For the text-containing cell, return its midpoint in (x, y) coordinate format. 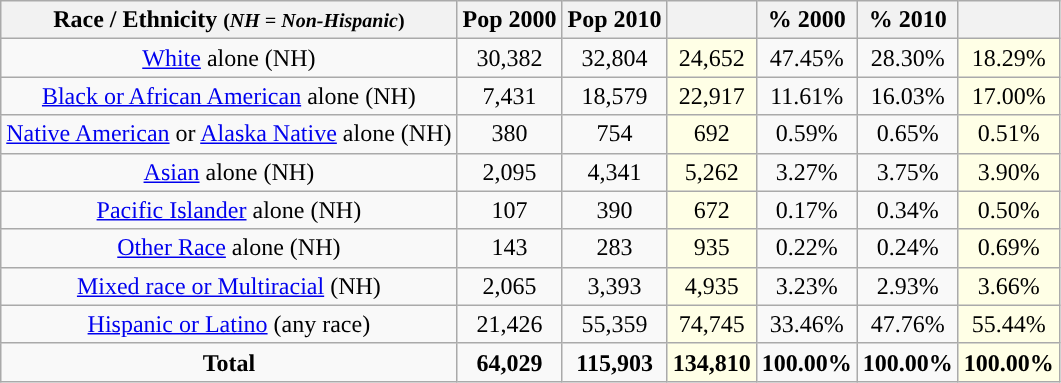
3.27% (806, 172)
Native American or Alaska Native alone (NH) (229, 134)
2,065 (510, 286)
47.45% (806, 58)
64,029 (510, 362)
672 (712, 210)
55.44% (1008, 324)
33.46% (806, 324)
754 (614, 134)
Hispanic or Latino (any race) (229, 324)
0.50% (1008, 210)
2,095 (510, 172)
7,431 (510, 96)
4,935 (712, 286)
390 (614, 210)
30,382 (510, 58)
Mixed race or Multiracial (NH) (229, 286)
692 (712, 134)
18,579 (614, 96)
380 (510, 134)
Asian alone (NH) (229, 172)
74,745 (712, 324)
Pop 2010 (614, 20)
0.65% (908, 134)
107 (510, 210)
Total (229, 362)
11.61% (806, 96)
55,359 (614, 324)
3,393 (614, 286)
47.76% (908, 324)
0.59% (806, 134)
0.34% (908, 210)
143 (510, 248)
2.93% (908, 286)
Other Race alone (NH) (229, 248)
24,652 (712, 58)
0.69% (1008, 248)
17.00% (1008, 96)
935 (712, 248)
18.29% (1008, 58)
32,804 (614, 58)
3.75% (908, 172)
16.03% (908, 96)
3.66% (1008, 286)
White alone (NH) (229, 58)
22,917 (712, 96)
Race / Ethnicity (NH = Non-Hispanic) (229, 20)
4,341 (614, 172)
Pacific Islander alone (NH) (229, 210)
Pop 2000 (510, 20)
% 2010 (908, 20)
134,810 (712, 362)
0.17% (806, 210)
0.51% (1008, 134)
Black or African American alone (NH) (229, 96)
% 2000 (806, 20)
0.24% (908, 248)
28.30% (908, 58)
3.23% (806, 286)
283 (614, 248)
0.22% (806, 248)
5,262 (712, 172)
115,903 (614, 362)
3.90% (1008, 172)
21,426 (510, 324)
